Extract the [x, y] coordinate from the center of the cell holding the provided text.  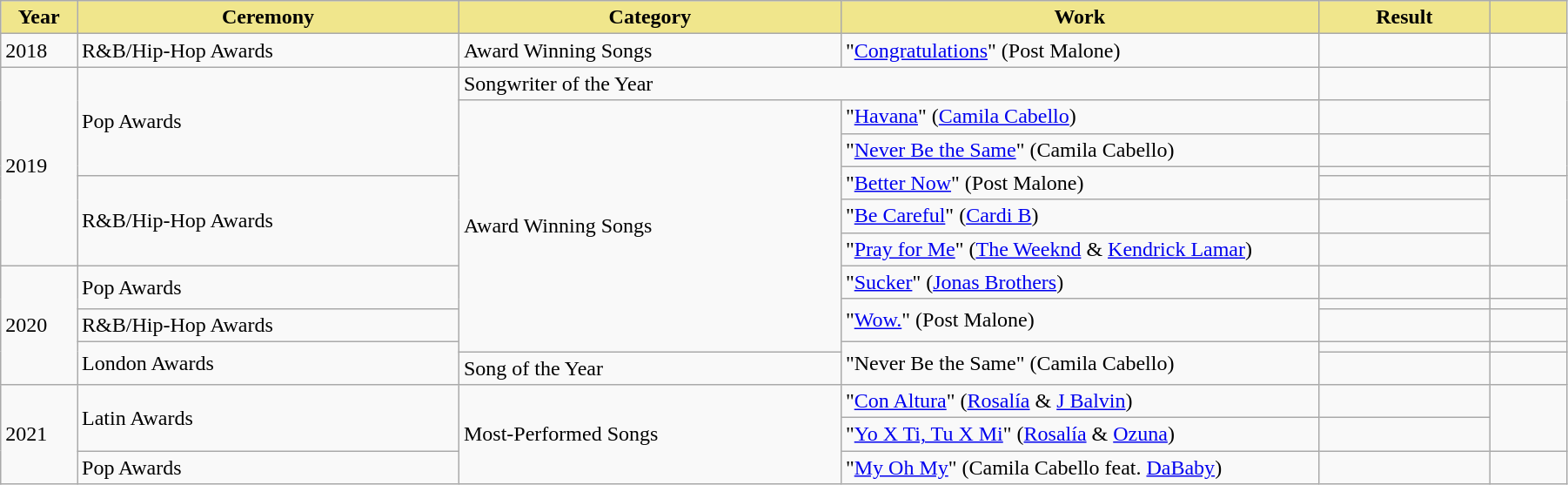
2021 [39, 434]
"Pray for Me" (The Weeknd & Kendrick Lamar) [1079, 249]
2018 [39, 51]
Result [1404, 17]
"Havana" (Camila Cabello) [1079, 117]
Year [39, 17]
London Awards [268, 362]
"Better Now" (Post Malone) [1079, 183]
"Con Altura" (Rosalía & J Balvin) [1079, 401]
"Wow." (Post Malone) [1079, 320]
"Sucker" (Jonas Brothers) [1079, 282]
Category [649, 17]
"Be Careful" (Cardi B) [1079, 216]
Latin Awards [268, 418]
"My Oh My" (Camila Cabello feat. DaBaby) [1079, 468]
"Congratulations" (Post Malone) [1079, 51]
"Yo X Ti, Tu X Mi" (Rosalía & Ozuna) [1079, 434]
Songwriter of the Year [888, 84]
2020 [39, 325]
Song of the Year [649, 368]
Work [1079, 17]
Most-Performed Songs [649, 434]
Ceremony [268, 17]
2019 [39, 166]
